Identify which cell holds the provided text, then report its (X, Y) central coordinate. 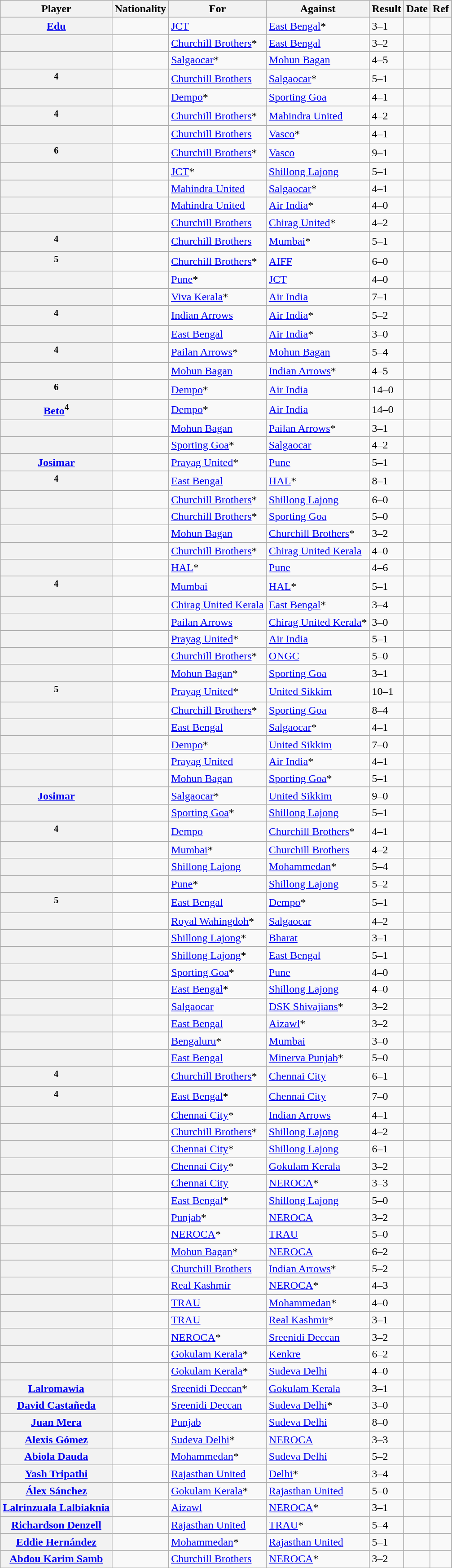
Edu (57, 26)
Juan Mera (57, 1423)
Vasco (318, 153)
Prayag United (218, 761)
Abiola Dauda (57, 1457)
8–1 (386, 481)
Royal Wahingdoh* (218, 921)
Abdou Karim Samb (57, 1559)
Aizawl (218, 1508)
Chirag United Kerala* (318, 622)
Delhi* (318, 1474)
9–0 (386, 795)
Dempo (218, 831)
ONGC (318, 656)
Lalrinzuala Lalbiaknia (57, 1508)
9–1 (386, 153)
TRAU* (318, 1525)
Against (318, 9)
Ref (441, 9)
Eddie Hernández (57, 1542)
Chirag United* (318, 223)
Date (417, 9)
Real Kashmir* (318, 1320)
10–1 (386, 692)
Punjab (218, 1423)
Sreenidi Deccan* (218, 1388)
Richardson Denzell (57, 1525)
DSK Shivajians* (318, 1006)
Minerva Punjab* (318, 1058)
Nationality (140, 9)
Vasco* (318, 134)
Kenkre (318, 1354)
Pailan Arrows (218, 622)
Álex Sánchez (57, 1491)
Viva Kerala* (218, 297)
7–1 (386, 297)
8–0 (386, 1423)
Bharat (318, 938)
Player (57, 9)
JCT* (218, 171)
For (218, 9)
Result (386, 9)
4–3 (386, 1286)
Alexis Gómez (57, 1440)
Beto4 (57, 409)
Aizawl* (318, 1023)
Bengaluru* (218, 1041)
4–6 (386, 568)
Punjab* (218, 1217)
David Castañeda (57, 1405)
Yash Tripathi (57, 1474)
8–4 (386, 710)
Lalromawia (57, 1388)
AIFF (318, 261)
Real Kashmir (218, 1286)
